Identify which cell holds the provided text, then report its [x, y] central coordinate. 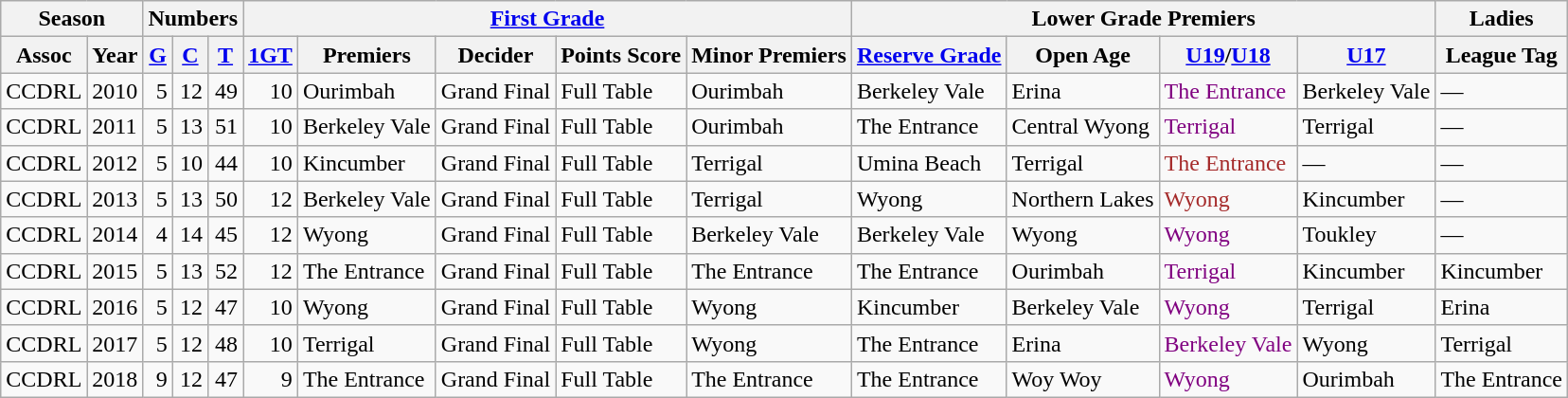
Umina Beach [929, 163]
Open Age [1083, 55]
2013 [116, 199]
Decider [495, 55]
Assoc [44, 55]
4 [157, 235]
14 [189, 235]
50 [225, 199]
2011 [116, 127]
2017 [116, 343]
52 [225, 271]
Toukley [1366, 235]
Reserve Grade [929, 55]
Numbers [193, 19]
Northern Lakes [1083, 199]
2014 [116, 235]
45 [225, 235]
2010 [116, 91]
Ladies [1502, 19]
Premiers [366, 55]
2012 [116, 163]
Lower Grade Premiers [1143, 19]
G [157, 55]
48 [225, 343]
44 [225, 163]
Central Wyong [1083, 127]
U19/U18 [1228, 55]
C [189, 55]
Points Score [621, 55]
First Grade [547, 19]
Year [116, 55]
49 [225, 91]
2018 [116, 379]
League Tag [1502, 55]
U17 [1366, 55]
2015 [116, 271]
Season [72, 19]
Minor Premiers [769, 55]
51 [225, 127]
T [225, 55]
Woy Woy [1083, 379]
2016 [116, 307]
1GT [271, 55]
